Output the (X, Y) coordinate of the center of the cell containing the given text.  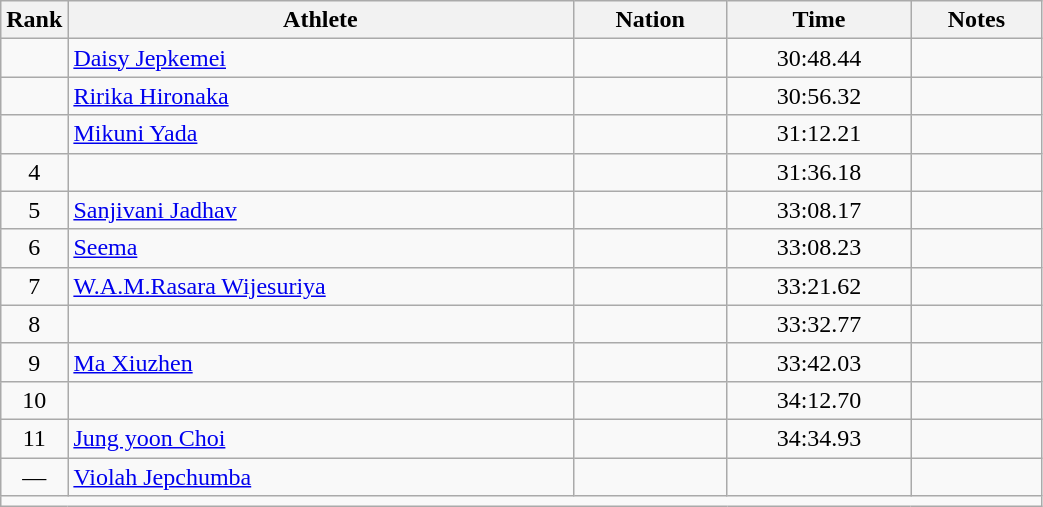
33:08.17 (819, 210)
Sanjivani Jadhav (320, 210)
— (34, 477)
Time (819, 20)
Violah Jepchumba (320, 477)
33:08.23 (819, 248)
Athlete (320, 20)
30:48.44 (819, 58)
Seema (320, 248)
Nation (650, 20)
Ma Xiuzhen (320, 362)
6 (34, 248)
W.A.M.Rasara Wijesuriya (320, 286)
Mikuni Yada (320, 134)
7 (34, 286)
11 (34, 438)
31:12.21 (819, 134)
31:36.18 (819, 172)
33:32.77 (819, 324)
33:21.62 (819, 286)
Daisy Jepkemei (320, 58)
34:34.93 (819, 438)
Jung yoon Choi (320, 438)
8 (34, 324)
5 (34, 210)
33:42.03 (819, 362)
Ririka Hironaka (320, 96)
Rank (34, 20)
4 (34, 172)
30:56.32 (819, 96)
9 (34, 362)
Notes (976, 20)
34:12.70 (819, 400)
10 (34, 400)
